Scan for the cell matching the given text and deliver its [X, Y] coordinate at center. 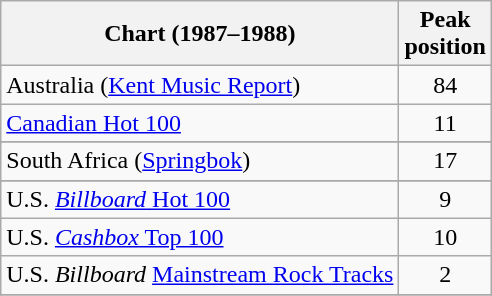
Australia (Kent Music Report) [200, 85]
2 [445, 275]
U.S. Billboard Mainstream Rock Tracks [200, 275]
17 [445, 161]
10 [445, 237]
Chart (1987–1988) [200, 34]
U.S. Billboard Hot 100 [200, 199]
9 [445, 199]
Canadian Hot 100 [200, 123]
U.S. Cashbox Top 100 [200, 237]
Peakposition [445, 34]
11 [445, 123]
84 [445, 85]
South Africa (Springbok) [200, 161]
